Extract the (x, y) coordinate from the center of the cell holding the provided text.  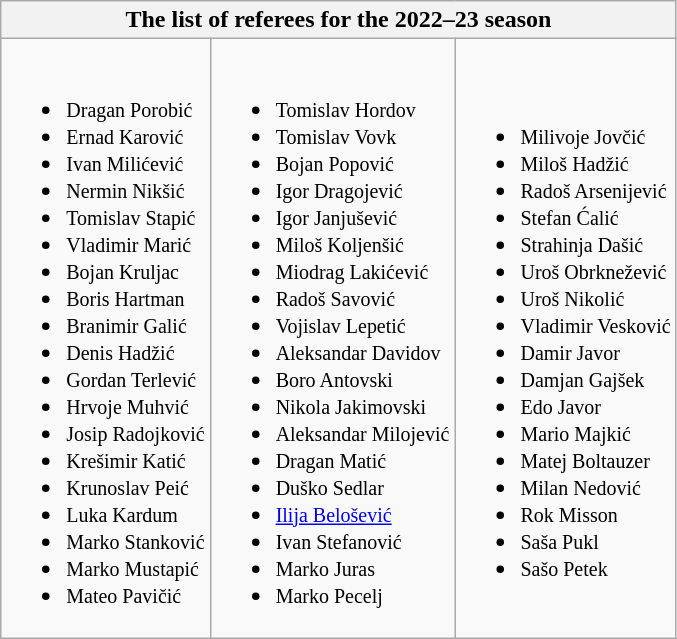
The list of referees for the 2022–23 season (338, 20)
